Detect which cell encompasses the target text, then output its (X, Y) center coordinate. 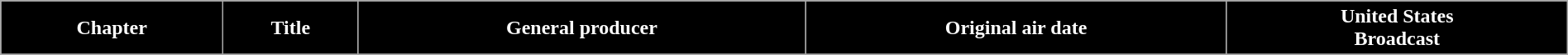
Title (291, 28)
Chapter (112, 28)
United States Broadcast (1397, 28)
Original air date (1016, 28)
General producer (582, 28)
